Extract the [x, y] coordinate from the center of the cell holding the provided text.  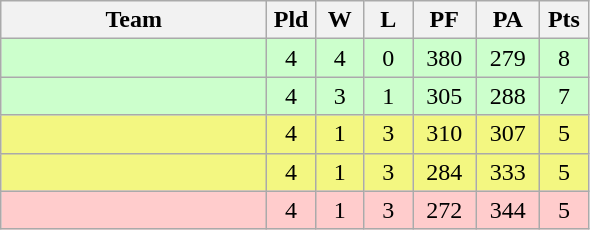
Pts [564, 20]
W [340, 20]
Pld [292, 20]
272 [444, 210]
380 [444, 58]
310 [444, 134]
PF [444, 20]
L [388, 20]
Team [134, 20]
8 [564, 58]
0 [388, 58]
7 [564, 96]
307 [508, 134]
333 [508, 172]
305 [444, 96]
284 [444, 172]
PA [508, 20]
288 [508, 96]
279 [508, 58]
344 [508, 210]
